Extract the [X, Y] coordinate from the center of the cell holding the provided text.  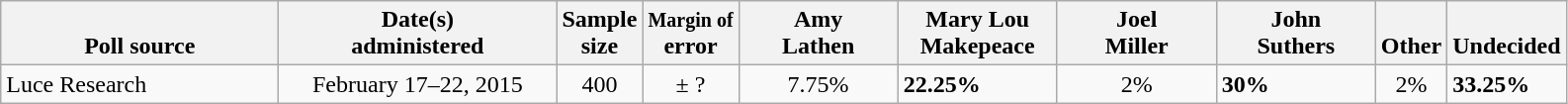
JohnSuthers [1295, 34]
400 [599, 84]
Other [1411, 34]
Margin oferror [690, 34]
7.75% [819, 84]
± ? [690, 84]
Poll source [140, 34]
Samplesize [599, 34]
33.25% [1507, 84]
JoelMiller [1137, 34]
Date(s)administered [417, 34]
Undecided [1507, 34]
AmyLathen [819, 34]
30% [1295, 84]
Mary LouMakepeace [977, 34]
Luce Research [140, 84]
February 17–22, 2015 [417, 84]
22.25% [977, 84]
